Determine the (X, Y) coordinate at the center of the cell enclosing the given text.  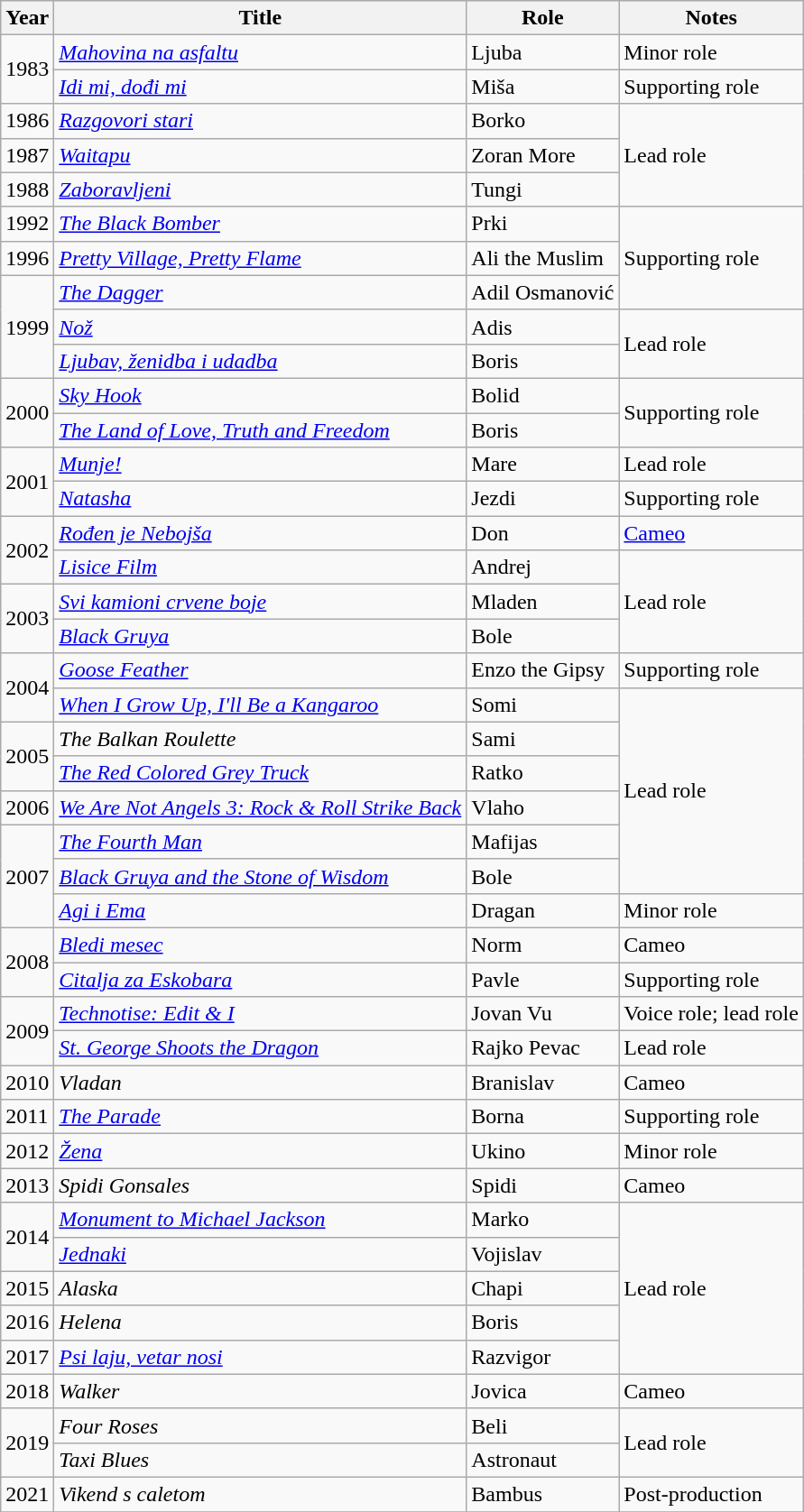
2010 (27, 1083)
1986 (27, 121)
The Land of Love, Truth and Freedom (260, 430)
The Balkan Roulette (260, 739)
Sami (543, 739)
Ali the Muslim (543, 258)
2013 (27, 1185)
Bolid (543, 395)
Voice role; lead role (711, 1014)
Sky Hook (260, 395)
Astronaut (543, 1460)
Somi (543, 705)
Jovan Vu (543, 1014)
Zaboravljeni (260, 189)
Razvigor (543, 1357)
The Fourth Man (260, 842)
Beli (543, 1425)
Mare (543, 465)
Goose Feather (260, 670)
Rajko Pevac (543, 1048)
Rođen je Nebojša (260, 533)
1996 (27, 258)
2007 (27, 876)
2012 (27, 1151)
Idi mi, dođi mi (260, 87)
Year (27, 18)
Borna (543, 1117)
1983 (27, 69)
Pavle (543, 979)
2021 (27, 1494)
Lisice Film (260, 567)
Andrej (543, 567)
Vojislav (543, 1254)
2004 (27, 687)
1988 (27, 189)
2014 (27, 1237)
Miša (543, 87)
The Dagger (260, 292)
Dragan (543, 910)
Four Roses (260, 1425)
Citalja za Eskobara (260, 979)
Norm (543, 945)
Borko (543, 121)
2016 (27, 1323)
Ukino (543, 1151)
Mafijas (543, 842)
2002 (27, 550)
Ljubav, ženidba i udadba (260, 361)
2018 (27, 1391)
Jednaki (260, 1254)
2009 (27, 1031)
Spidi Gonsales (260, 1185)
Psi laju, vetar nosi (260, 1357)
Jezdi (543, 499)
Black Gruya and the Stone of Wisdom (260, 876)
Don (543, 533)
Role (543, 18)
Post-production (711, 1494)
Nož (260, 327)
Taxi Blues (260, 1460)
2000 (27, 412)
Adis (543, 327)
1992 (27, 224)
Ljuba (543, 52)
Black Gruya (260, 636)
Natasha (260, 499)
Žena (260, 1151)
When I Grow Up, I'll Be a Kangaroo (260, 705)
Pretty Village, Pretty Flame (260, 258)
Marko (543, 1220)
Enzo the Gipsy (543, 670)
Bledi mesec (260, 945)
2017 (27, 1357)
Alaska (260, 1288)
Title (260, 18)
Walker (260, 1391)
Razgovori stari (260, 121)
2015 (27, 1288)
Branislav (543, 1083)
Prki (543, 224)
1999 (27, 327)
2005 (27, 756)
Svi kamioni crvene boje (260, 602)
2008 (27, 962)
The Parade (260, 1117)
We Are Not Angels 3: Rock & Roll Strike Back (260, 807)
Monument to Michael Jackson (260, 1220)
2011 (27, 1117)
2006 (27, 807)
Bambus (543, 1494)
2003 (27, 619)
Mahovina na asfaltu (260, 52)
Jovica (543, 1391)
The Red Colored Grey Truck (260, 773)
1987 (27, 155)
Mladen (543, 602)
St. George Shoots the Dragon (260, 1048)
Vikend s caletom (260, 1494)
Zoran More (543, 155)
Technotise: Edit & I (260, 1014)
Ratko (543, 773)
Waitapu (260, 155)
The Black Bomber (260, 224)
Spidi (543, 1185)
Chapi (543, 1288)
Agi i Ema (260, 910)
Adil Osmanović (543, 292)
2001 (27, 482)
Vlaho (543, 807)
2019 (27, 1443)
Vladan (260, 1083)
Notes (711, 18)
Helena (260, 1323)
Munje! (260, 465)
Tungi (543, 189)
